Determine the (X, Y) coordinate at the center of the cell enclosing the given text.  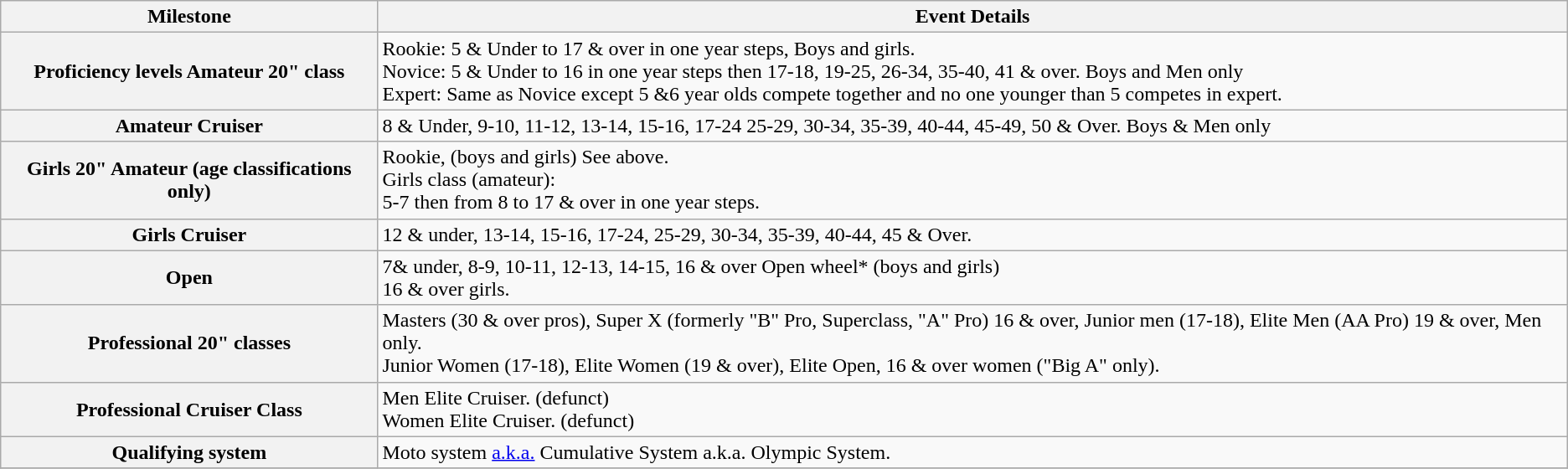
Event Details (972, 17)
Professional Cruiser Class (189, 409)
Girls 20" Amateur (age classifications only) (189, 180)
Rookie, (boys and girls) See above.Girls class (amateur):5-7 then from 8 to 17 & over in one year steps. (972, 180)
12 & under, 13-14, 15-16, 17-24, 25-29, 30-34, 35-39, 40-44, 45 & Over. (972, 234)
Proficiency levels Amateur 20" class (189, 71)
Girls Cruiser (189, 234)
Qualifying system (189, 452)
Amateur Cruiser (189, 126)
Milestone (189, 17)
8 & Under, 9-10, 11-12, 13-14, 15-16, 17-24 25-29, 30-34, 35-39, 40-44, 45-49, 50 & Over. Boys & Men only (972, 126)
Moto system a.k.a. Cumulative System a.k.a. Olympic System. (972, 452)
Open (189, 278)
Men Elite Cruiser. (defunct)Women Elite Cruiser. (defunct) (972, 409)
Professional 20" classes (189, 343)
7& under, 8-9, 10-11, 12-13, 14-15, 16 & over Open wheel* (boys and girls)16 & over girls. (972, 278)
